Pinpoint the cell where the given text exists, returning its (X, Y) midpoint coordinate. 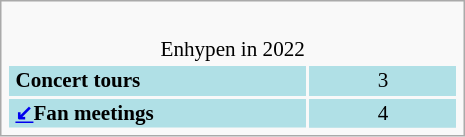
Concert tours (158, 81)
↙Fan meetings (158, 113)
Enhypen in 2022 (232, 36)
4 (384, 113)
3 (384, 81)
